Return the [X, Y] coordinate for the center point of the cell that contains the specified text.  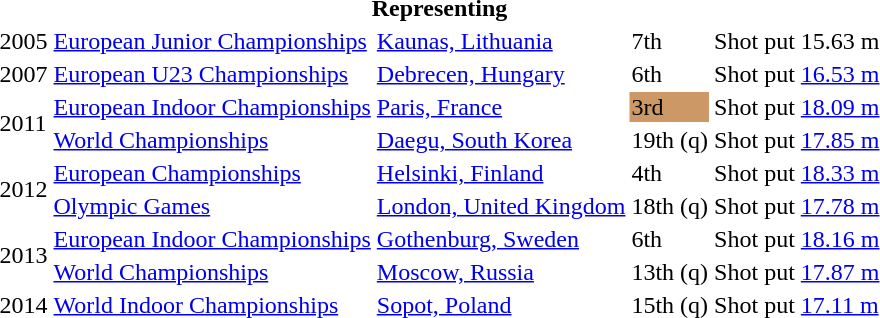
London, United Kingdom [501, 206]
Kaunas, Lithuania [501, 41]
Olympic Games [212, 206]
Helsinki, Finland [501, 173]
18th (q) [670, 206]
13th (q) [670, 272]
Paris, France [501, 107]
European U23 Championships [212, 74]
Daegu, South Korea [501, 140]
3rd [670, 107]
4th [670, 173]
Gothenburg, Sweden [501, 239]
Debrecen, Hungary [501, 74]
19th (q) [670, 140]
Moscow, Russia [501, 272]
European Championships [212, 173]
7th [670, 41]
European Junior Championships [212, 41]
